Search for the cell housing the specified text and yield its (x, y) center coordinate. 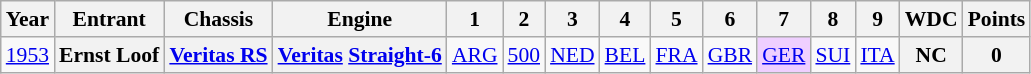
3 (572, 19)
4 (626, 19)
6 (730, 19)
FRA (676, 55)
GER (784, 55)
1953 (28, 55)
GBR (730, 55)
ITA (877, 55)
9 (877, 19)
Veritas Straight-6 (360, 55)
5 (676, 19)
Engine (360, 19)
SUI (832, 55)
Veritas RS (218, 55)
0 (997, 55)
Ernst Loof (109, 55)
2 (524, 19)
Year (28, 19)
1 (475, 19)
ARG (475, 55)
WDC (932, 19)
Entrant (109, 19)
8 (832, 19)
500 (524, 55)
7 (784, 19)
Chassis (218, 19)
Points (997, 19)
NC (932, 55)
NED (572, 55)
BEL (626, 55)
